Identify which cell holds the provided text, then report its (x, y) central coordinate. 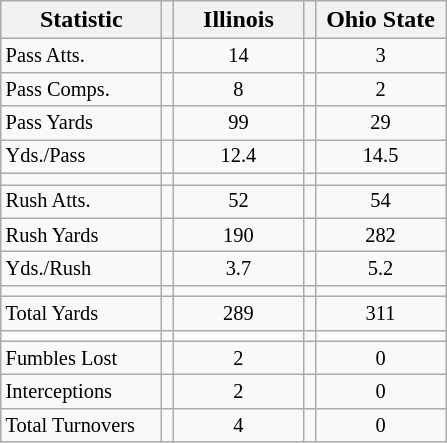
12.4 (238, 157)
Yds./Pass (82, 157)
Pass Comps. (82, 89)
3.7 (238, 269)
Total Yards (82, 314)
Interceptions (82, 392)
3 (380, 56)
29 (380, 123)
Ohio State (380, 20)
Pass Yards (82, 123)
4 (238, 426)
Fumbles Lost (82, 358)
Rush Atts. (82, 201)
8 (238, 89)
Total Turnovers (82, 426)
282 (380, 235)
14 (238, 56)
Statistic (82, 20)
190 (238, 235)
54 (380, 201)
Illinois (238, 20)
52 (238, 201)
311 (380, 314)
5.2 (380, 269)
Yds./Rush (82, 269)
14.5 (380, 157)
99 (238, 123)
Pass Atts. (82, 56)
289 (238, 314)
Rush Yards (82, 235)
